Pinpoint the cell where the given text exists, returning its (x, y) midpoint coordinate. 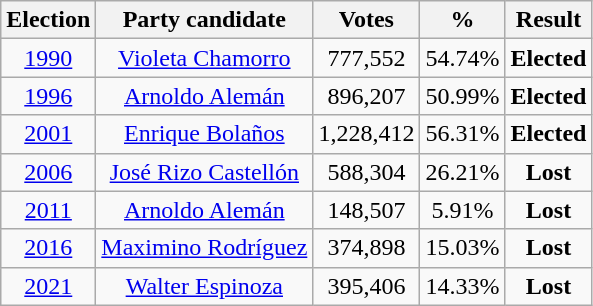
Election (48, 20)
15.03% (462, 248)
148,507 (366, 210)
54.74% (462, 58)
2011 (48, 210)
Walter Espinoza (204, 286)
2021 (48, 286)
777,552 (366, 58)
896,207 (366, 96)
374,898 (366, 248)
Party candidate (204, 20)
2016 (48, 248)
Result (548, 20)
% (462, 20)
14.33% (462, 286)
56.31% (462, 134)
395,406 (366, 286)
Enrique Bolaños (204, 134)
1,228,412 (366, 134)
Violeta Chamorro (204, 58)
Votes (366, 20)
José Rizo Castellón (204, 172)
5.91% (462, 210)
2001 (48, 134)
Maximino Rodríguez (204, 248)
588,304 (366, 172)
1990 (48, 58)
50.99% (462, 96)
26.21% (462, 172)
2006 (48, 172)
1996 (48, 96)
